Find where the given text appears and provide that cell's center as [x, y] coordinate. 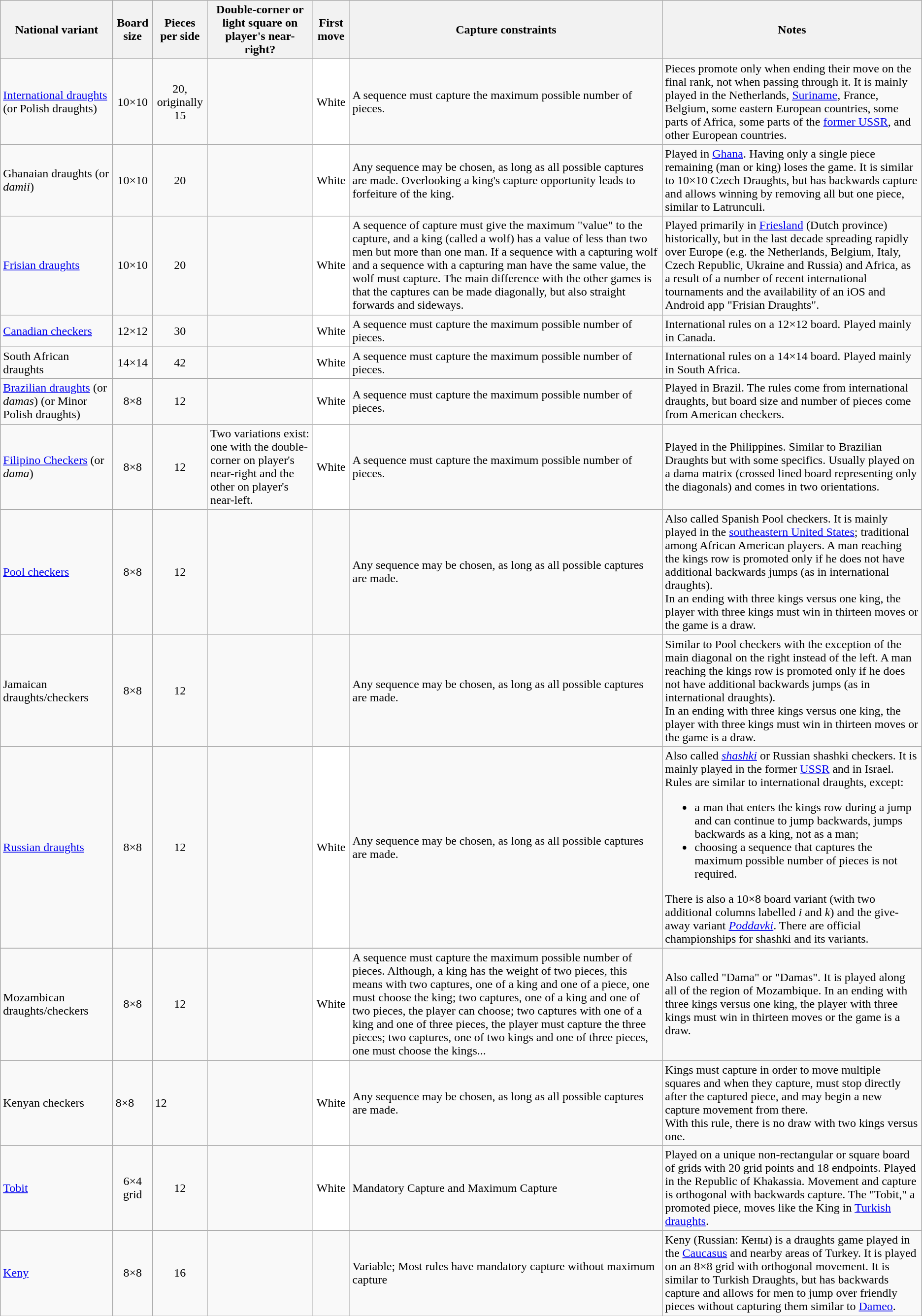
International rules on a 12×12 board. Played mainly in Canada. [792, 331]
Played in Brazil. The rules come from international draughts, but board size and number of pieces come from American checkers. [792, 401]
Brazilian draughts (or damas) (or Minor Polish draughts) [57, 401]
Notes [792, 30]
Variable; Most rules have mandatory capture without maximum capture [506, 1274]
Canadian checkers [57, 331]
Tobit [57, 1188]
Pool checkers [57, 572]
30 [180, 331]
42 [180, 362]
Ghanaian draughts (or damii) [57, 180]
Capture constraints [506, 30]
16 [180, 1274]
Jamaican draughts/checkers [57, 691]
Keny [57, 1274]
Mozambican draughts/checkers [57, 1004]
6×4 grid [132, 1188]
Double-corner or light square on player's near-right? [260, 30]
International draughts (or Polish draughts) [57, 101]
Board size [132, 30]
Mandatory Capture and Maximum Capture [506, 1188]
20, originally 15 [180, 101]
First move [331, 30]
Any sequence may be chosen, as long as all possible captures are made. Overlooking a king's capture opportunity leads to forfeiture of the king. [506, 180]
Filipino Checkers (or dama) [57, 467]
South African draughts [57, 362]
Pieces per side [180, 30]
National variant [57, 30]
Kenyan checkers [57, 1102]
12×12 [132, 331]
Russian draughts [57, 847]
14×14 [132, 362]
Frisian draughts [57, 265]
International rules on a 14×14 board. Played mainly in South Africa. [792, 362]
Two variations exist: one with the double-corner on player's near-right and the other on player's near-left. [260, 467]
